Pinpoint the cell where the given text exists, returning its [x, y] midpoint coordinate. 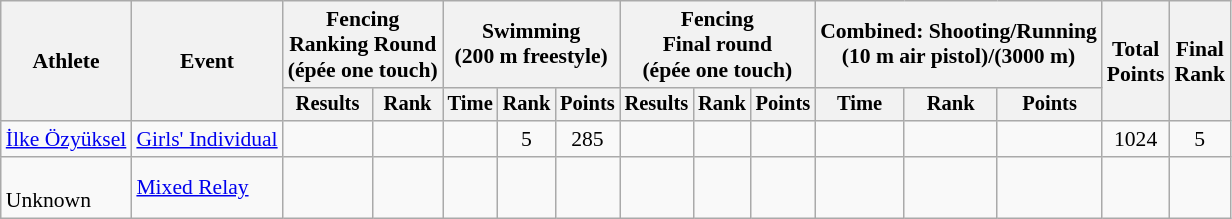
FencingRanking Round(épée one touch) [363, 44]
Unknown [66, 188]
TotalPoints [1136, 61]
Event [206, 61]
FencingFinal round(épée one touch) [718, 44]
Athlete [66, 61]
FinalRank [1200, 61]
Combined: Shooting/Running(10 m air pistol)/(3000 m) [958, 44]
Swimming(200 m freestyle) [532, 44]
İlke Özyüksel [66, 139]
Girls' Individual [206, 139]
1024 [1136, 139]
285 [587, 139]
Mixed Relay [206, 188]
